Provide the (X, Y) coordinate of the cell's center where the given text is located.  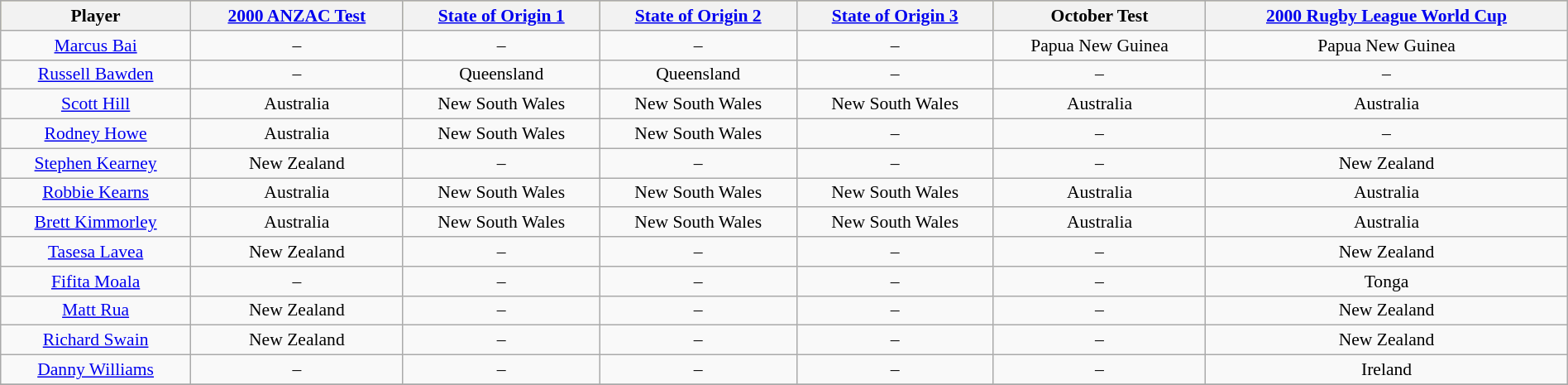
Player (96, 16)
Russell Bawden (96, 75)
State of Origin 2 (698, 16)
Matt Rua (96, 310)
Tonga (1386, 282)
State of Origin 1 (501, 16)
2000 Rugby League World Cup (1386, 16)
October Test (1100, 16)
Robbie Kearns (96, 193)
Ireland (1386, 370)
Scott Hill (96, 104)
Tasesa Lavea (96, 252)
Marcus Bai (96, 46)
Richard Swain (96, 340)
Brett Kimmorley (96, 223)
Stephen Kearney (96, 163)
2000 ANZAC Test (296, 16)
Fifita Moala (96, 282)
Danny Williams (96, 370)
State of Origin 3 (895, 16)
Rodney Howe (96, 134)
